Search for the cell housing the specified text and yield its [X, Y] center coordinate. 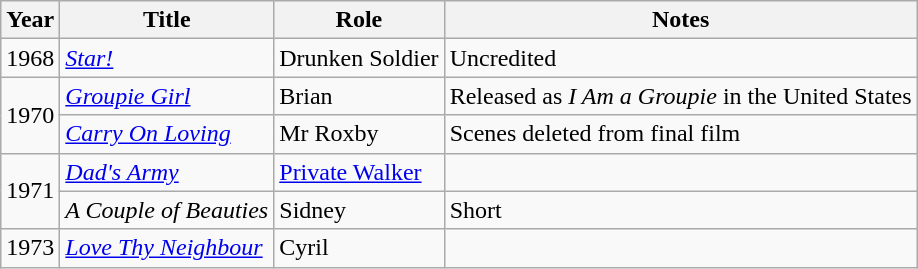
Private Walker [359, 172]
1968 [30, 58]
Carry On Loving [167, 134]
Released as I Am a Groupie in the United States [680, 96]
Dad's Army [167, 172]
Uncredited [680, 58]
Role [359, 20]
Sidney [359, 210]
Mr Roxby [359, 134]
Cyril [359, 248]
A Couple of Beauties [167, 210]
1971 [30, 191]
Groupie Girl [167, 96]
Brian [359, 96]
Drunken Soldier [359, 58]
Scenes deleted from final film [680, 134]
Short [680, 210]
Year [30, 20]
1970 [30, 115]
Notes [680, 20]
Star! [167, 58]
Love Thy Neighbour [167, 248]
1973 [30, 248]
Title [167, 20]
